From the cell containing the given text, extract its center point as [X, Y] coordinate. 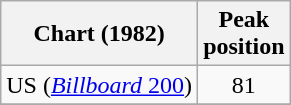
Chart (1982) [100, 34]
US (Billboard 200) [100, 85]
81 [244, 85]
Peakposition [244, 34]
